Return the [X, Y] coordinate for the center point of the cell that contains the specified text.  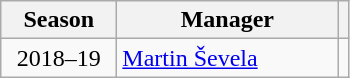
2018–19 [59, 58]
Martin Ševela [228, 58]
Season [59, 20]
Manager [228, 20]
